For the text-containing cell, return its midpoint in [x, y] coordinate format. 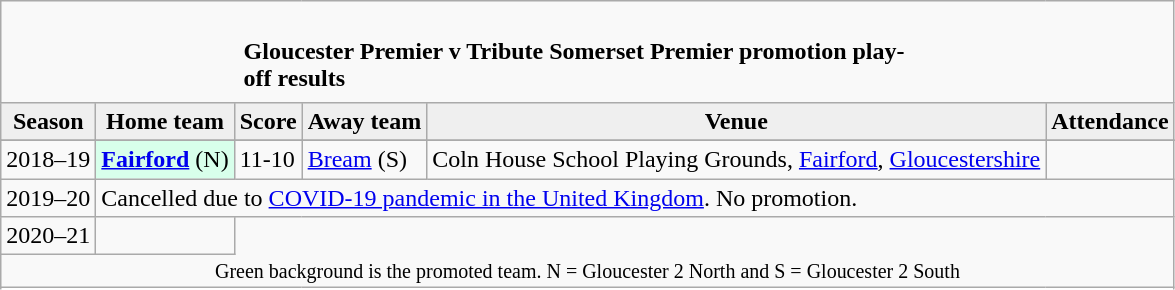
Coln House School Playing Grounds, Fairford, Gloucestershire [736, 159]
Green background is the promoted team. N = Gloucester 2 North and S = Gloucester 2 South [588, 272]
2019–20 [48, 197]
2018–19 [48, 159]
11-10 [268, 159]
Venue [736, 121]
Bream (S) [364, 159]
Home team [165, 121]
Away team [364, 121]
Fairford (N) [165, 159]
Season [48, 121]
Cancelled due to COVID-19 pandemic in the United Kingdom. No promotion. [635, 197]
Attendance [1110, 121]
2020–21 [48, 236]
Score [268, 121]
